Pinpoint the cell where the given text exists, returning its [x, y] midpoint coordinate. 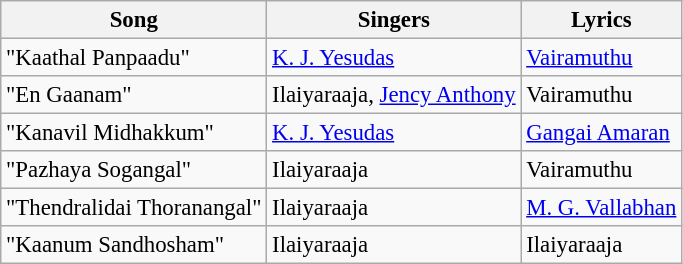
Ilaiyaraaja, Jency Anthony [394, 95]
M. G. Vallabhan [602, 208]
Gangai Amaran [602, 133]
"Kanavil Midhakkum" [134, 133]
Singers [394, 20]
"Pazhaya Sogangal" [134, 170]
Song [134, 20]
"Kaathal Panpaadu" [134, 58]
"En Gaanam" [134, 95]
Lyrics [602, 20]
"Thendralidai Thoranangal" [134, 208]
"Kaanum Sandhosham" [134, 245]
